Return the [X, Y] coordinate for the center point of the cell that contains the specified text.  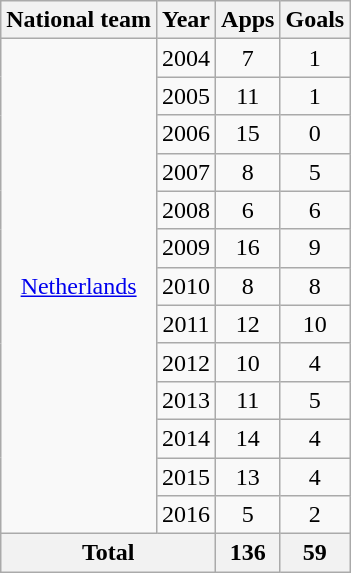
Total [108, 553]
2013 [186, 400]
2016 [186, 515]
14 [248, 438]
2006 [186, 134]
2010 [186, 286]
Goals [315, 20]
2008 [186, 210]
2012 [186, 362]
Year [186, 20]
2005 [186, 96]
59 [315, 553]
2009 [186, 248]
2014 [186, 438]
12 [248, 324]
Netherlands [79, 286]
Apps [248, 20]
7 [248, 58]
2015 [186, 477]
2004 [186, 58]
2 [315, 515]
9 [315, 248]
136 [248, 553]
National team [79, 20]
16 [248, 248]
2011 [186, 324]
13 [248, 477]
0 [315, 134]
15 [248, 134]
2007 [186, 172]
